Extract the (x, y) coordinate from the center of the cell holding the provided text.  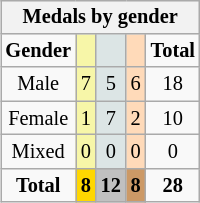
2 (136, 118)
1 (86, 118)
5 (111, 84)
Male (38, 84)
Medals by gender (100, 17)
Female (38, 118)
Mixed (38, 152)
18 (173, 84)
12 (111, 185)
Gender (38, 51)
28 (173, 185)
6 (136, 84)
10 (173, 118)
